Extract the [x, y] coordinate from the center of the cell holding the provided text.  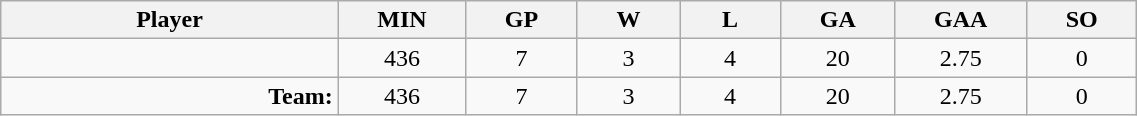
SO [1081, 20]
MIN [402, 20]
GP [522, 20]
Team: [170, 96]
Player [170, 20]
L [730, 20]
W [628, 20]
GAA [961, 20]
GA [838, 20]
